For the text-containing cell, return its midpoint in (X, Y) coordinate format. 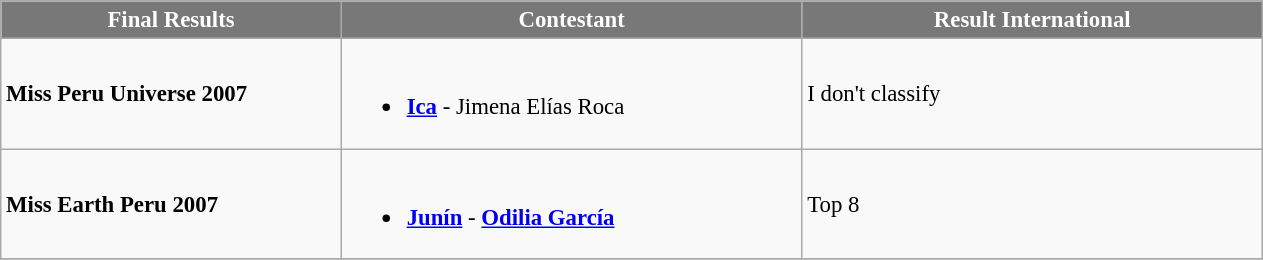
I don't classify (1032, 94)
Miss Earth Peru 2007 (172, 204)
Contestant (572, 20)
Result International (1032, 20)
Junín - Odilia García (572, 204)
Miss Peru Universe 2007 (172, 94)
Final Results (172, 20)
Ica - Jimena Elías Roca (572, 94)
Top 8 (1032, 204)
